Output the [x, y] coordinate of the center of the cell containing the given text.  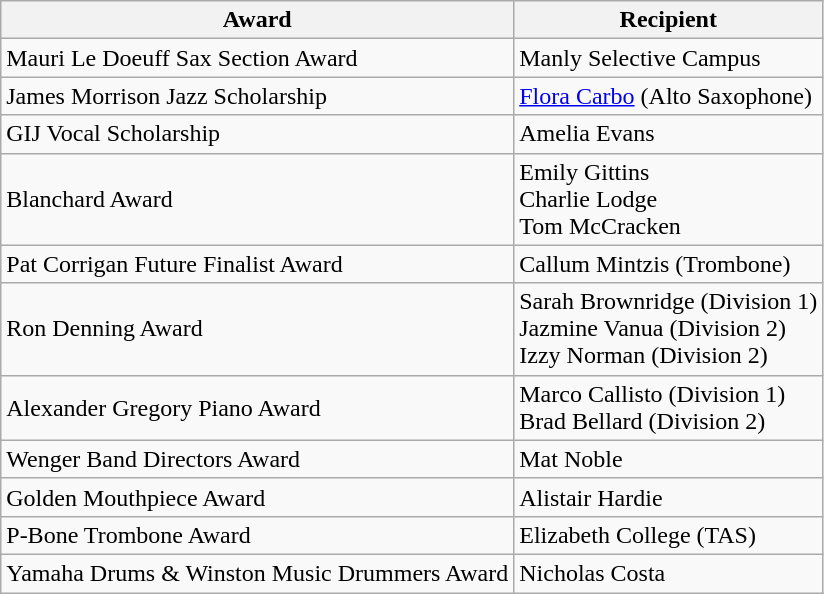
Callum Mintzis (Trombone) [668, 264]
GIJ Vocal Scholarship [258, 134]
Elizabeth College (TAS) [668, 535]
Yamaha Drums & Winston Music Drummers Award [258, 573]
Emily GittinsCharlie LodgeTom McCracken [668, 199]
Award [258, 20]
Flora Carbo (Alto Saxophone) [668, 96]
Ron Denning Award [258, 329]
Marco Callisto (Division 1)Brad Bellard (Division 2) [668, 408]
Recipient [668, 20]
Nicholas Costa [668, 573]
Mauri Le Doeuff Sax Section Award [258, 58]
P-Bone Trombone Award [258, 535]
Alistair Hardie [668, 497]
Wenger Band Directors Award [258, 459]
Manly Selective Campus [668, 58]
Pat Corrigan Future Finalist Award [258, 264]
Golden Mouthpiece Award [258, 497]
James Morrison Jazz Scholarship [258, 96]
Alexander Gregory Piano Award [258, 408]
Sarah Brownridge (Division 1)Jazmine Vanua (Division 2)Izzy Norman (Division 2) [668, 329]
Blanchard Award [258, 199]
Mat Noble [668, 459]
Amelia Evans [668, 134]
